Output the [X, Y] coordinate of the center of the cell containing the given text.  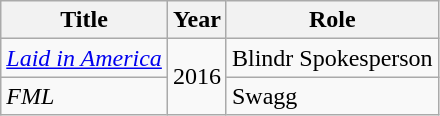
Laid in America [84, 58]
Title [84, 20]
2016 [196, 77]
Role [332, 20]
Swagg [332, 96]
FML [84, 96]
Blindr Spokesperson [332, 58]
Year [196, 20]
